Search for the cell housing the specified text and yield its [x, y] center coordinate. 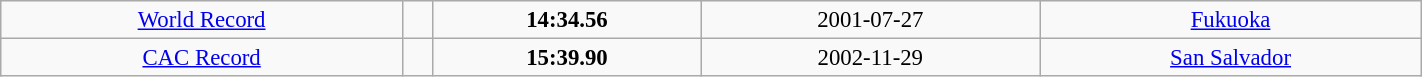
San Salvador [1230, 58]
15:39.90 [567, 58]
World Record [202, 20]
Fukuoka [1230, 20]
2001-07-27 [870, 20]
CAC Record [202, 58]
14:34.56 [567, 20]
2002-11-29 [870, 58]
